Output the (x, y) coordinate of the center of the cell containing the given text.  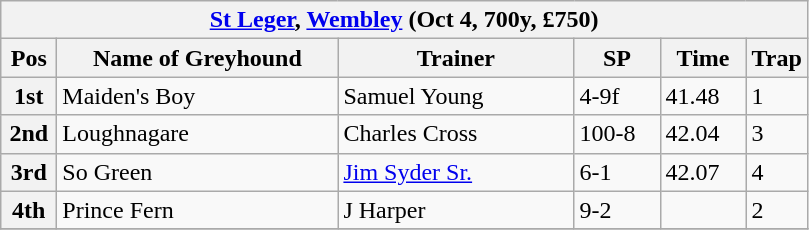
4th (29, 210)
Loughnagare (198, 134)
3 (776, 134)
Jim Syder Sr. (456, 172)
41.48 (703, 96)
Charles Cross (456, 134)
Time (703, 58)
42.04 (703, 134)
6-1 (617, 172)
J Harper (456, 210)
100-8 (617, 134)
So Green (198, 172)
Maiden's Boy (198, 96)
SP (617, 58)
Trainer (456, 58)
Trap (776, 58)
2 (776, 210)
1st (29, 96)
4 (776, 172)
3rd (29, 172)
Samuel Young (456, 96)
4-9f (617, 96)
42.07 (703, 172)
Pos (29, 58)
2nd (29, 134)
St Leger, Wembley (Oct 4, 700y, £750) (404, 20)
Prince Fern (198, 210)
Name of Greyhound (198, 58)
9-2 (617, 210)
1 (776, 96)
